Search for the cell housing the specified text and yield its [X, Y] center coordinate. 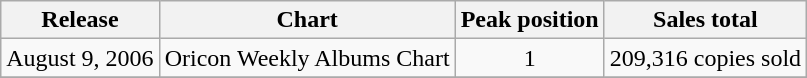
Oricon Weekly Albums Chart [307, 58]
Peak position [530, 20]
209,316 copies sold [705, 58]
1 [530, 58]
August 9, 2006 [80, 58]
Chart [307, 20]
Release [80, 20]
Sales total [705, 20]
